Provide the (X, Y) coordinate of the cell's center where the given text is located.  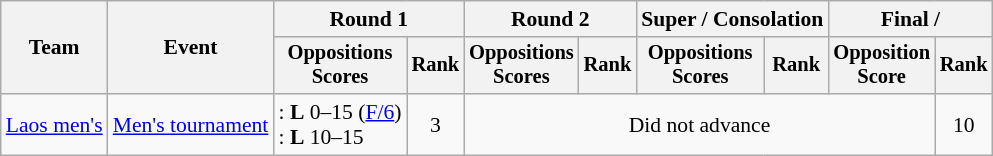
Final / (910, 19)
Laos men's (54, 124)
Did not advance (700, 124)
Round 1 (368, 19)
Men's tournament (191, 124)
Event (191, 48)
Round 2 (550, 19)
Super / Consolation (732, 19)
: L 0–15 (F/6): L 10–15 (340, 124)
Team (54, 48)
OppositionScore (882, 66)
10 (964, 124)
3 (436, 124)
